Scan for the cell matching the given text and deliver its [X, Y] coordinate at center. 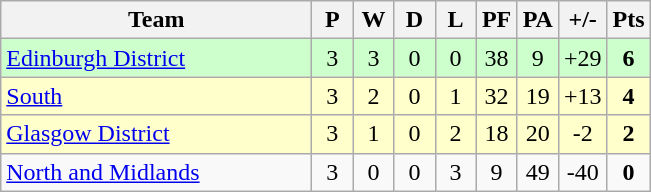
Team [156, 20]
49 [538, 172]
D [414, 20]
Edinburgh District [156, 58]
19 [538, 96]
+/- [582, 20]
6 [628, 58]
North and Midlands [156, 172]
South [156, 96]
+13 [582, 96]
Pts [628, 20]
20 [538, 134]
P [332, 20]
38 [496, 58]
4 [628, 96]
+29 [582, 58]
W [374, 20]
L [456, 20]
PA [538, 20]
Glasgow District [156, 134]
18 [496, 134]
32 [496, 96]
PF [496, 20]
-2 [582, 134]
-40 [582, 172]
